Locate the cell with the specified text and output its [X, Y] center coordinate. 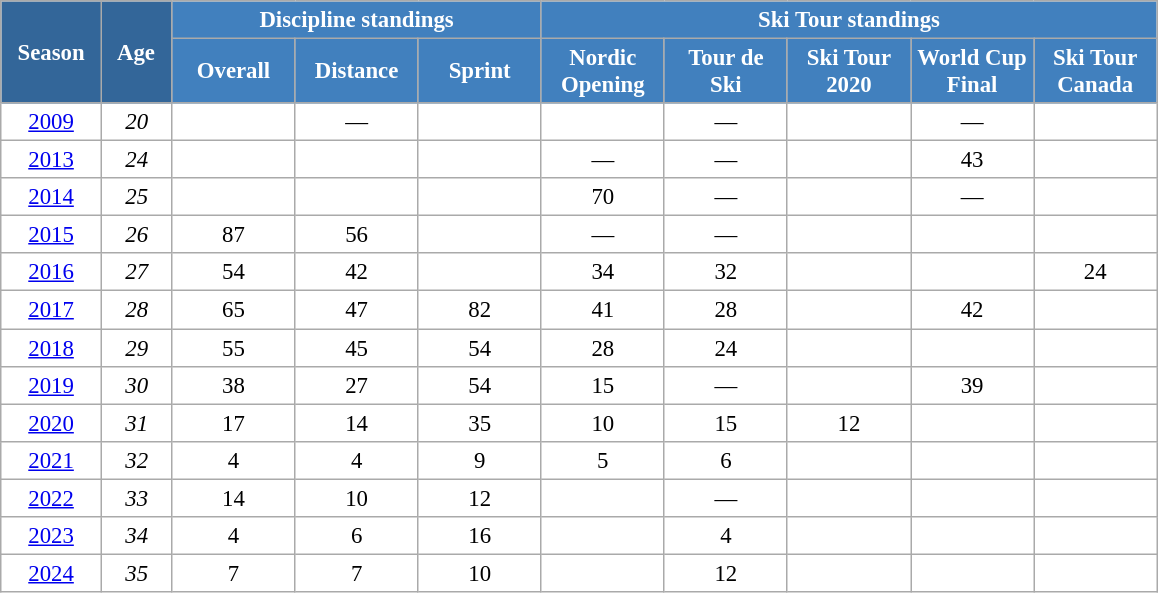
World CupFinal [972, 72]
2017 [52, 310]
5 [602, 460]
Age [136, 52]
Ski Tour2020 [848, 72]
Season [52, 52]
Tour deSki [726, 72]
16 [480, 536]
39 [972, 385]
26 [136, 235]
Ski Tour standings [848, 20]
41 [602, 310]
82 [480, 310]
38 [234, 385]
55 [234, 348]
2019 [52, 385]
2021 [52, 460]
2009 [52, 122]
29 [136, 348]
30 [136, 385]
2024 [52, 573]
17 [234, 423]
70 [602, 197]
20 [136, 122]
2018 [52, 348]
31 [136, 423]
45 [356, 348]
Overall [234, 72]
2022 [52, 498]
33 [136, 498]
Discipline standings [356, 20]
Sprint [480, 72]
56 [356, 235]
Distance [356, 72]
87 [234, 235]
2023 [52, 536]
65 [234, 310]
25 [136, 197]
43 [972, 160]
2015 [52, 235]
2016 [52, 273]
Ski TourCanada [1096, 72]
NordicOpening [602, 72]
2014 [52, 197]
2013 [52, 160]
47 [356, 310]
2020 [52, 423]
9 [480, 460]
